Identify which cell holds the provided text, then report its (x, y) central coordinate. 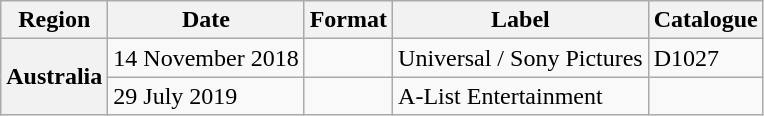
14 November 2018 (206, 58)
Label (521, 20)
D1027 (706, 58)
A-List Entertainment (521, 96)
Date (206, 20)
Catalogue (706, 20)
Australia (54, 77)
Region (54, 20)
Universal / Sony Pictures (521, 58)
Format (348, 20)
29 July 2019 (206, 96)
